Detect which cell encompasses the target text, then output its (x, y) center coordinate. 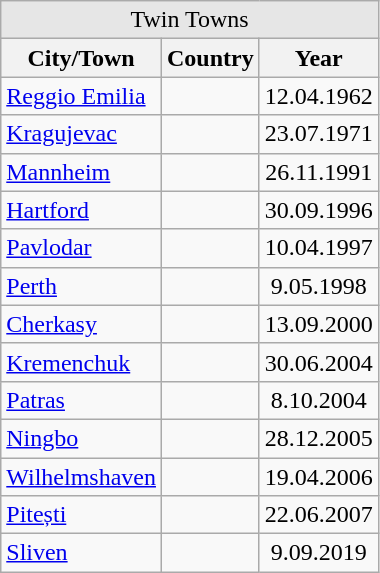
10.04.1997 (318, 248)
Pitești (82, 515)
City/Town (82, 58)
Hartford (82, 210)
Perth (82, 286)
Twin Towns (190, 20)
9.09.2019 (318, 553)
9.05.1998 (318, 286)
Kremenchuk (82, 362)
8.10.2004 (318, 400)
28.12.2005 (318, 438)
Sliven (82, 553)
19.04.2006 (318, 477)
23.07.1971 (318, 134)
Wilhelmshaven (82, 477)
Year (318, 58)
30.09.1996 (318, 210)
Cherkasy (82, 324)
30.06.2004 (318, 362)
22.06.2007 (318, 515)
12.04.1962 (318, 96)
13.09.2000 (318, 324)
Patras (82, 400)
Ningbo (82, 438)
Pavlodar (82, 248)
Country (210, 58)
Kragujevac (82, 134)
26.11.1991 (318, 172)
Reggio Emilia (82, 96)
Mannheim (82, 172)
